Identify which cell holds the provided text, then report its (x, y) central coordinate. 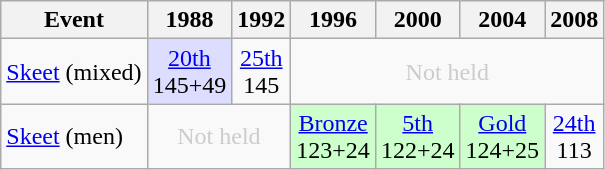
Gold124+25 (502, 136)
25th145 (262, 72)
Bronze123+24 (334, 136)
Skeet (men) (74, 136)
2004 (502, 20)
1988 (190, 20)
Skeet (mixed) (74, 72)
1992 (262, 20)
Event (74, 20)
20th145+49 (190, 72)
2000 (418, 20)
1996 (334, 20)
24th113 (574, 136)
2008 (574, 20)
5th122+24 (418, 136)
